Find where the given text appears and provide that cell's center as (x, y) coordinate. 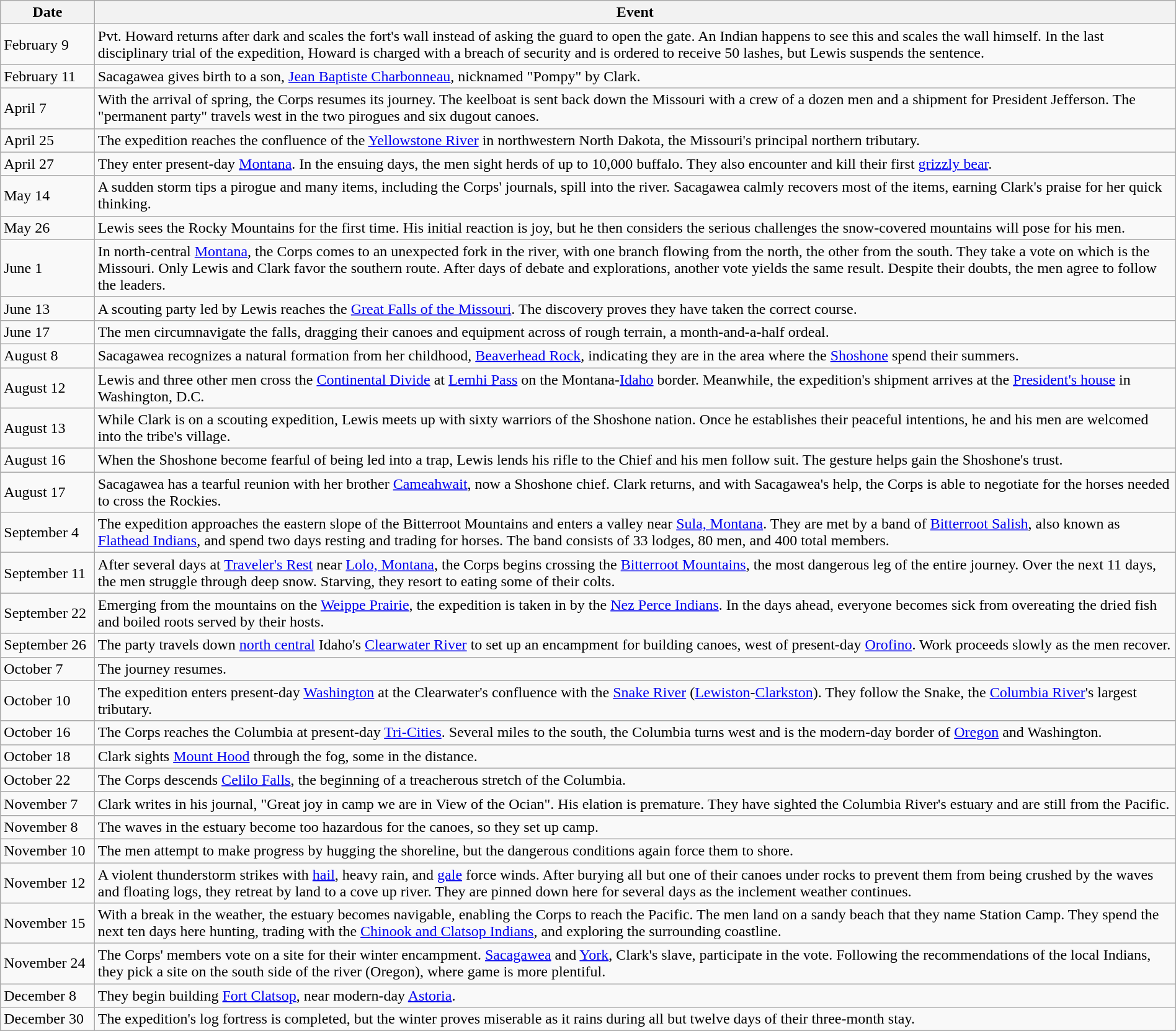
February 11 (48, 76)
December 30 (48, 1019)
October 18 (48, 756)
The expedition reaches the confluence of the Yellowstone River in northwestern North Dakota, the Missouri's principal northern tributary. (635, 140)
The waves in the estuary become too hazardous for the canoes, so they set up camp. (635, 827)
August 8 (48, 355)
November 12 (48, 882)
The men attempt to make progress by hugging the shoreline, but the dangerous conditions again force them to shore. (635, 850)
They begin building Fort Clatsop, near modern-day Astoria. (635, 996)
Date (48, 12)
April 7 (48, 108)
November 10 (48, 850)
October 16 (48, 733)
The Corps descends Celilo Falls, the beginning of a treacherous stretch of the Columbia. (635, 780)
Sacagawea recognizes a natural formation from her childhood, Beaverhead Rock, indicating they are in the area where the Shoshone spend their summers. (635, 355)
June 13 (48, 308)
May 26 (48, 228)
February 9 (48, 45)
April 27 (48, 164)
September 22 (48, 613)
August 13 (48, 428)
December 8 (48, 996)
August 17 (48, 493)
November 8 (48, 827)
June 1 (48, 268)
June 17 (48, 332)
August 12 (48, 387)
October 10 (48, 701)
A scouting party led by Lewis reaches the Great Falls of the Missouri. The discovery proves they have taken the correct course. (635, 308)
September 4 (48, 532)
November 24 (48, 964)
August 16 (48, 460)
Clark sights Mount Hood through the fog, some in the distance. (635, 756)
The journey resumes. (635, 669)
The expedition's log fortress is completed, but the winter proves miserable as it rains during all but twelve days of their three-month stay. (635, 1019)
Sacagawea gives birth to a son, Jean Baptiste Charbonneau, nicknamed "Pompy" by Clark. (635, 76)
November 15 (48, 923)
May 14 (48, 196)
The men circumnavigate the falls, dragging their canoes and equipment across of rough terrain, a month-and-a-half ordeal. (635, 332)
September 26 (48, 645)
Event (635, 12)
September 11 (48, 573)
April 25 (48, 140)
October 7 (48, 669)
October 22 (48, 780)
November 7 (48, 803)
